Return (x, y) of the center of cell containing provided text 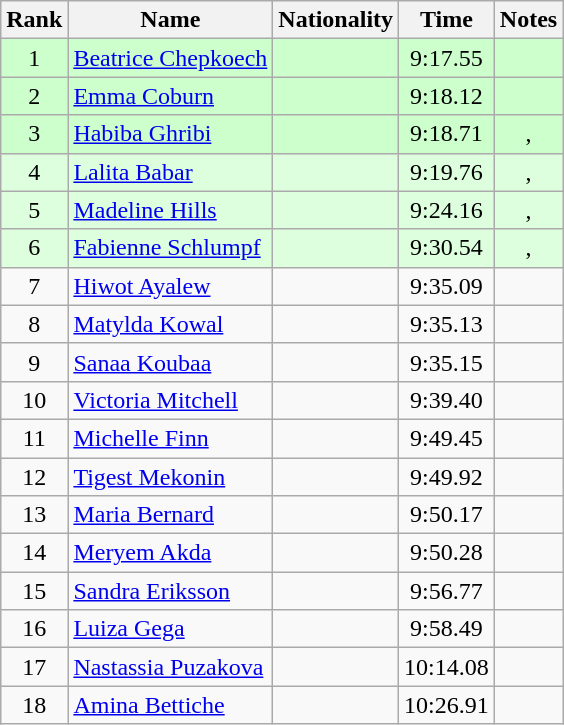
10:14.08 (447, 667)
Nastassia Puzakova (170, 667)
17 (34, 667)
Beatrice Chepkoech (170, 58)
Maria Bernard (170, 515)
9:24.16 (447, 210)
Emma Coburn (170, 96)
3 (34, 134)
Hiwot Ayalew (170, 286)
2 (34, 96)
Name (170, 20)
1 (34, 58)
Tigest Mekonin (170, 477)
9:30.54 (447, 248)
Nationality (336, 20)
Luiza Gega (170, 629)
9:50.28 (447, 553)
Michelle Finn (170, 438)
Lalita Babar (170, 172)
Time (447, 20)
9:18.71 (447, 134)
Victoria Mitchell (170, 400)
Amina Bettiche (170, 705)
18 (34, 705)
8 (34, 324)
9:58.49 (447, 629)
Matylda Kowal (170, 324)
9:35.13 (447, 324)
Sanaa Koubaa (170, 362)
10:26.91 (447, 705)
12 (34, 477)
9:18.12 (447, 96)
Meryem Akda (170, 553)
9 (34, 362)
9:49.45 (447, 438)
9:17.55 (447, 58)
13 (34, 515)
14 (34, 553)
9:50.17 (447, 515)
9:19.76 (447, 172)
9:35.09 (447, 286)
9:49.92 (447, 477)
Madeline Hills (170, 210)
Sandra Eriksson (170, 591)
5 (34, 210)
9:56.77 (447, 591)
Notes (528, 20)
4 (34, 172)
Rank (34, 20)
16 (34, 629)
10 (34, 400)
Fabienne Schlumpf (170, 248)
11 (34, 438)
Habiba Ghribi (170, 134)
9:35.15 (447, 362)
7 (34, 286)
9:39.40 (447, 400)
15 (34, 591)
6 (34, 248)
